Search for the cell housing the specified text and yield its (x, y) center coordinate. 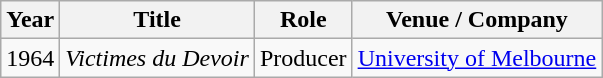
Victimes du Devoir (158, 58)
1964 (30, 58)
Role (303, 20)
Title (158, 20)
Venue / Company (477, 20)
Producer (303, 58)
Year (30, 20)
University of Melbourne (477, 58)
